Capture the cell that displays the provided text and extract its (x, y) central coordinate. 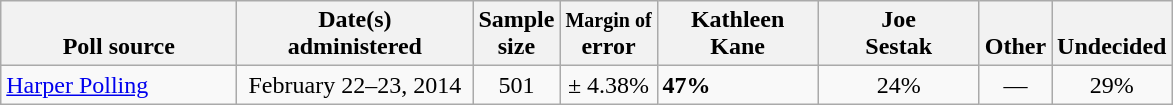
47% (738, 85)
Undecided (1112, 34)
KathleenKane (738, 34)
29% (1112, 85)
Other (1015, 34)
Harper Polling (119, 85)
— (1015, 85)
JoeSestak (898, 34)
Poll source (119, 34)
Samplesize (516, 34)
24% (898, 85)
Margin oferror (608, 34)
± 4.38% (608, 85)
February 22–23, 2014 (355, 85)
501 (516, 85)
Date(s)administered (355, 34)
